Scan for the cell matching the given text and deliver its (X, Y) coordinate at center. 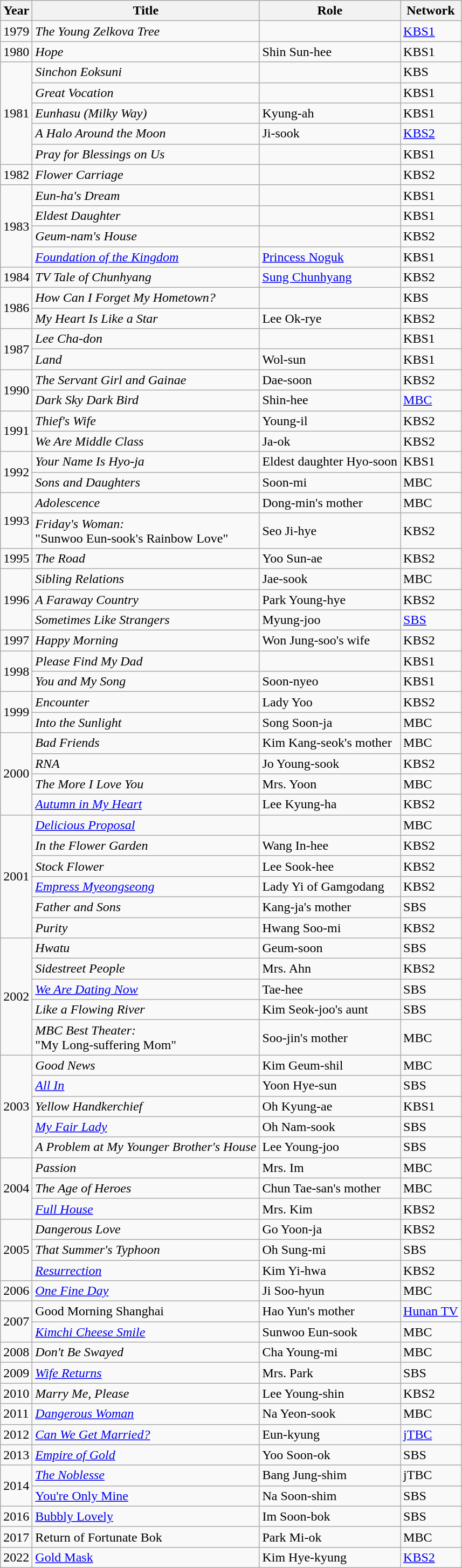
Thief's Wife (146, 421)
Passion (146, 1168)
Please Find My Dad (146, 661)
Kim Yi-hwa (330, 1270)
Dong-min's mother (330, 503)
2004 (16, 1188)
Lee Young-shin (330, 1393)
1983 (16, 226)
Dangerous Love (146, 1229)
A Faraway Country (146, 600)
Good Morning Shanghai (146, 1312)
TV Tale of Chunhyang (146, 277)
Oh Sung-mi (330, 1250)
Can We Get Married? (146, 1434)
The Young Zelkova Tree (146, 31)
Bad Friends (146, 743)
MBC Best Theater:"My Long-suffering Mom" (146, 1038)
Sidestreet People (146, 969)
We Are Middle Class (146, 441)
Empire of Gold (146, 1455)
2012 (16, 1434)
In the Flower Garden (146, 845)
Soo-jin's mother (330, 1038)
Lee Young-joo (330, 1147)
Encounter (146, 702)
A Problem at My Younger Brother's House (146, 1147)
Resurrection (146, 1270)
Eun-ha's Dream (146, 195)
Mrs. Kim (330, 1209)
All In (146, 1086)
Jo Young-sook (330, 764)
2014 (16, 1486)
Princess Noguk (330, 257)
Happy Morning (146, 641)
Won Jung-soo's wife (330, 641)
Kyung-ah (330, 113)
A Halo Around the Moon (146, 134)
Marry Me, Please (146, 1393)
2009 (16, 1373)
Kim Kang-seok's mother (330, 743)
2011 (16, 1414)
Father and Sons (146, 907)
Song Soon-ja (330, 723)
Sinchon Eoksuni (146, 72)
2005 (16, 1250)
My Fair Lady (146, 1127)
Hunan TV (431, 1312)
1993 (16, 521)
2022 (16, 1557)
Seo Ji-hye (330, 530)
Oh Nam-sook (330, 1127)
RNA (146, 764)
1995 (16, 558)
You're Only Mine (146, 1496)
Friday's Woman:"Sunwoo Eun-sook's Rainbow Love" (146, 530)
Tae-hee (330, 989)
Year (16, 11)
Stock Flower (146, 866)
Flower Carriage (146, 175)
Hwatu (146, 948)
Sung Chunhyang (330, 277)
1997 (16, 641)
We Are Dating Now (146, 989)
Cha Young-mi (330, 1352)
2013 (16, 1455)
2016 (16, 1516)
Delicious Proposal (146, 825)
1991 (16, 431)
Sunwoo Eun-sook (330, 1332)
Mrs. Ahn (330, 969)
1982 (16, 175)
2010 (16, 1393)
Don't Be Swayed (146, 1352)
2001 (16, 876)
1990 (16, 390)
Na Soon-shim (330, 1496)
Na Yeon-sook (330, 1414)
Young-il (330, 421)
Park Young-hye (330, 600)
Ja-ok (330, 441)
Yoo Soon-ok (330, 1455)
Your Name Is Hyo-ja (146, 462)
You and My Song (146, 682)
1992 (16, 472)
Soon-nyeo (330, 682)
Good News (146, 1065)
Ji Soo-hyun (330, 1291)
Eldest Daughter (146, 216)
Go Yoon-ja (330, 1229)
Network (431, 11)
Yoo Sun-ae (330, 558)
One Fine Day (146, 1291)
Gold Mask (146, 1557)
How Can I Forget My Hometown? (146, 298)
Jae-sook (330, 579)
Yellow Handkerchief (146, 1106)
Lee Sook-hee (330, 866)
Hope (146, 52)
Lee Kyung-ha (330, 804)
1998 (16, 671)
Eun-kyung (330, 1434)
That Summer's Typhoon (146, 1250)
2007 (16, 1322)
Purity (146, 927)
Full House (146, 1209)
Bang Jung-shim (330, 1475)
Geum-nam's House (146, 236)
Park Mi-ok (330, 1537)
Role (330, 11)
Bubbly Lovely (146, 1516)
Autumn in My Heart (146, 804)
The Age of Heroes (146, 1188)
Title (146, 11)
Geum-soon (330, 948)
Wol-sun (330, 359)
Yoon Hye-sun (330, 1086)
1996 (16, 599)
My Heart Is Like a Star (146, 318)
Hwang Soo-mi (330, 927)
Lady Yi of Gamgodang (330, 886)
Shin-hee (330, 400)
Chun Tae-san's mother (330, 1188)
Pray for Blessings on Us (146, 154)
2000 (16, 774)
Ji-sook (330, 134)
Kim Seok-joo's aunt (330, 1010)
1979 (16, 31)
The More I Love You (146, 784)
Lady Yoo (330, 702)
Im Soon-bok (330, 1516)
Land (146, 359)
1999 (16, 712)
Shin Sun-hee (330, 52)
Mrs. Im (330, 1168)
2008 (16, 1352)
1981 (16, 113)
Wang In-hee (330, 845)
Oh Kyung-ae (330, 1106)
Great Vocation (146, 93)
1987 (16, 349)
Dae-soon (330, 380)
1980 (16, 52)
Foundation of the Kingdom (146, 257)
Empress Myeongseong (146, 886)
2017 (16, 1537)
Lee Ok-rye (330, 318)
Wife Returns (146, 1373)
2002 (16, 997)
Kim Hye-kyung (330, 1557)
1986 (16, 308)
Mrs. Yoon (330, 784)
Return of Fortunate Bok (146, 1537)
Kang-ja's mother (330, 907)
2006 (16, 1291)
2003 (16, 1106)
The Road (146, 558)
Sons and Daughters (146, 482)
The Servant Girl and Gainae (146, 380)
The Noblesse (146, 1475)
Soon-mi (330, 482)
Adolescence (146, 503)
Like a Flowing River (146, 1010)
Kim Geum-shil (330, 1065)
Dark Sky Dark Bird (146, 400)
Lee Cha-don (146, 339)
Sibling Relations (146, 579)
Dangerous Woman (146, 1414)
Myung-joo (330, 620)
Eunhasu (Milky Way) (146, 113)
Kimchi Cheese Smile (146, 1332)
1984 (16, 277)
Mrs. Park (330, 1373)
Into the Sunlight (146, 723)
Sometimes Like Strangers (146, 620)
Hao Yun's mother (330, 1312)
Eldest daughter Hyo-soon (330, 462)
